Return [X, Y] of the center of cell containing provided text 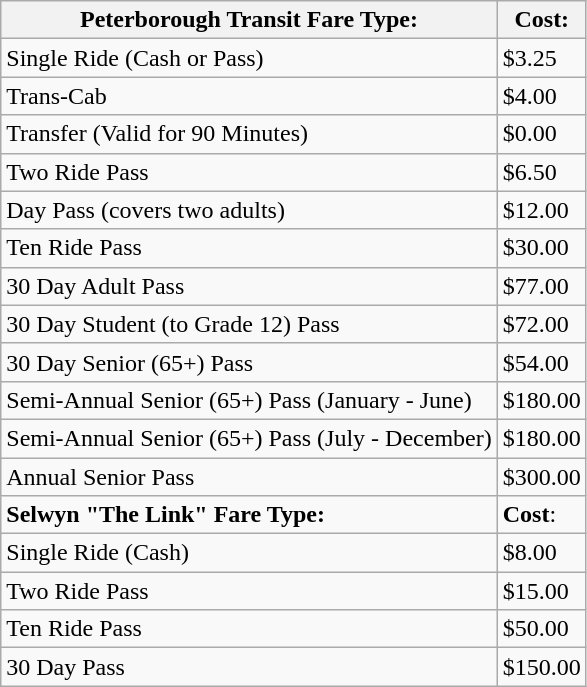
$72.00 [542, 324]
Single Ride (Cash or Pass) [249, 58]
Semi-Annual Senior (65+) Pass (July - December) [249, 438]
$54.00 [542, 362]
30 Day Adult Pass [249, 286]
30 Day Student (to Grade 12) Pass [249, 324]
Selwyn "The Link" Fare Type: [249, 515]
$150.00 [542, 667]
30 Day Senior (65+) Pass [249, 362]
$0.00 [542, 134]
$4.00 [542, 96]
30 Day Pass [249, 667]
Semi-Annual Senior (65+) Pass (January - June) [249, 400]
Peterborough Transit Fare Type: [249, 20]
$50.00 [542, 629]
Annual Senior Pass [249, 477]
Day Pass (covers two adults) [249, 210]
$77.00 [542, 286]
$8.00 [542, 553]
$300.00 [542, 477]
$30.00 [542, 248]
Trans-Cab [249, 96]
$6.50 [542, 172]
$12.00 [542, 210]
Transfer (Valid for 90 Minutes) [249, 134]
$3.25 [542, 58]
Single Ride (Cash) [249, 553]
$15.00 [542, 591]
